From the cell containing the given text, extract its center point as (X, Y) coordinate. 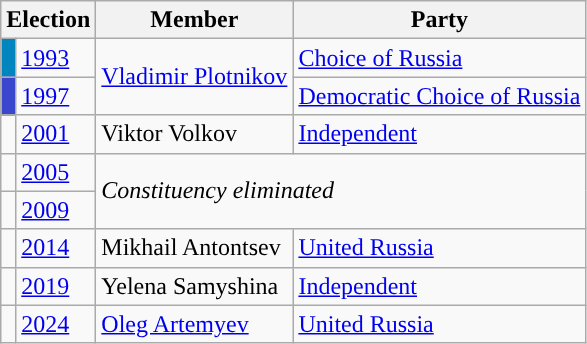
Constituency eliminated (341, 191)
Mikhail Antontsev (194, 248)
Party (440, 20)
Viktor Volkov (194, 134)
2001 (56, 134)
1993 (56, 58)
Yelena Samyshina (194, 286)
Oleg Artemyev (194, 324)
Democratic Choice of Russia (440, 96)
Vladimir Plotnikov (194, 77)
1997 (56, 96)
2014 (56, 248)
2009 (56, 210)
Election (48, 20)
2024 (56, 324)
2019 (56, 286)
2005 (56, 172)
Choice of Russia (440, 58)
Member (194, 20)
